Search for the cell housing the specified text and yield its [X, Y] center coordinate. 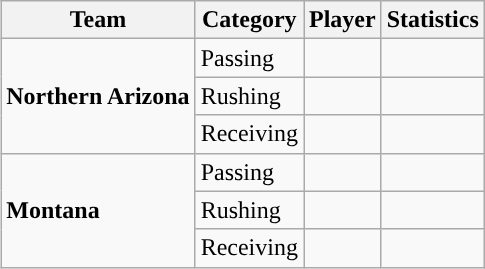
Category [249, 20]
Player [343, 20]
Montana [98, 210]
Statistics [432, 20]
Team [98, 20]
Northern Arizona [98, 96]
